Locate the cell with the specified text and output its [X, Y] center coordinate. 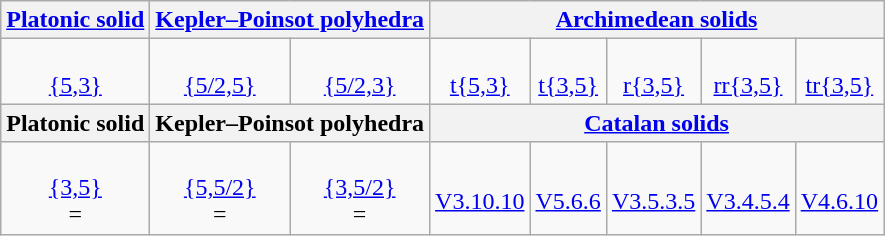
t{5,3} [480, 72]
t{3,5} [568, 72]
V3.4.5.4 [748, 188]
{5/2,3} [360, 72]
V3.5.3.5 [653, 188]
{3,5} = [76, 188]
{5,3} [76, 72]
Catalan solids [657, 123]
V3.10.10 [480, 188]
tr{3,5} [839, 72]
V5.6.6 [568, 188]
r{3,5} [653, 72]
Archimedean solids [657, 20]
{5/2,5} [220, 72]
rr{3,5} [748, 72]
{5,5/2} = [220, 188]
{3,5/2} = [360, 188]
V4.6.10 [839, 188]
